Determine the (x, y) coordinate at the center of the cell enclosing the given text.  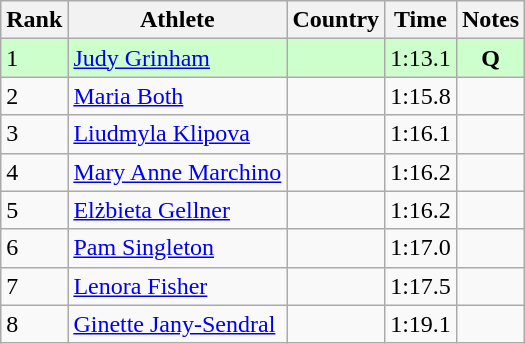
Liudmyla Klipova (178, 134)
1:13.1 (421, 58)
7 (34, 286)
1:19.1 (421, 324)
Mary Anne Marchino (178, 172)
Rank (34, 20)
Q (490, 58)
Country (336, 20)
Notes (490, 20)
8 (34, 324)
Ginette Jany-Sendral (178, 324)
1:17.0 (421, 248)
Pam Singleton (178, 248)
Lenora Fisher (178, 286)
Judy Grinham (178, 58)
4 (34, 172)
5 (34, 210)
1:16.1 (421, 134)
2 (34, 96)
1:15.8 (421, 96)
Elżbieta Gellner (178, 210)
1:17.5 (421, 286)
Time (421, 20)
Maria Both (178, 96)
6 (34, 248)
1 (34, 58)
3 (34, 134)
Athlete (178, 20)
